Pinpoint the cell where the given text exists, returning its [X, Y] midpoint coordinate. 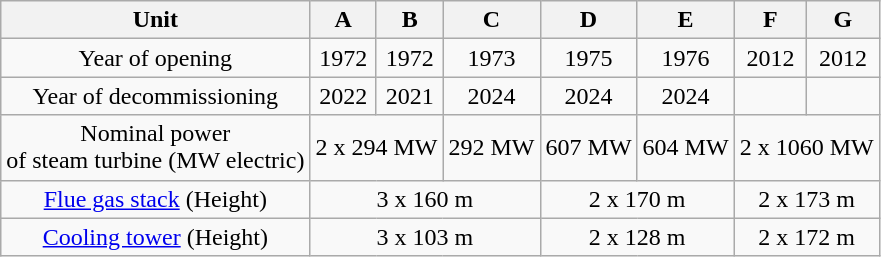
F [770, 20]
2 x 173 m [806, 199]
607 MW [588, 148]
2 x 172 m [806, 237]
Flue gas stack (Height) [156, 199]
2 x 294 MW [376, 148]
1973 [492, 58]
292 MW [492, 148]
2 x 1060 MW [806, 148]
G [844, 20]
Unit [156, 20]
604 MW [686, 148]
2 x 170 m [637, 199]
A [344, 20]
1976 [686, 58]
Cooling tower (Height) [156, 237]
C [492, 20]
E [686, 20]
Nominal power of steam turbine (MW electric) [156, 148]
3 x 103 m [425, 237]
3 x 160 m [425, 199]
B [410, 20]
1975 [588, 58]
D [588, 20]
2 x 128 m [637, 237]
2021 [410, 96]
2022 [344, 96]
Year of decommissioning [156, 96]
Year of opening [156, 58]
